Detect which cell encompasses the target text, then output its (x, y) center coordinate. 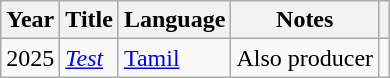
Language (174, 20)
2025 (30, 58)
Notes (305, 20)
Title (90, 20)
Year (30, 20)
Tamil (174, 58)
Test (90, 58)
Also producer (305, 58)
